Scan for the cell matching the given text and deliver its (X, Y) coordinate at center. 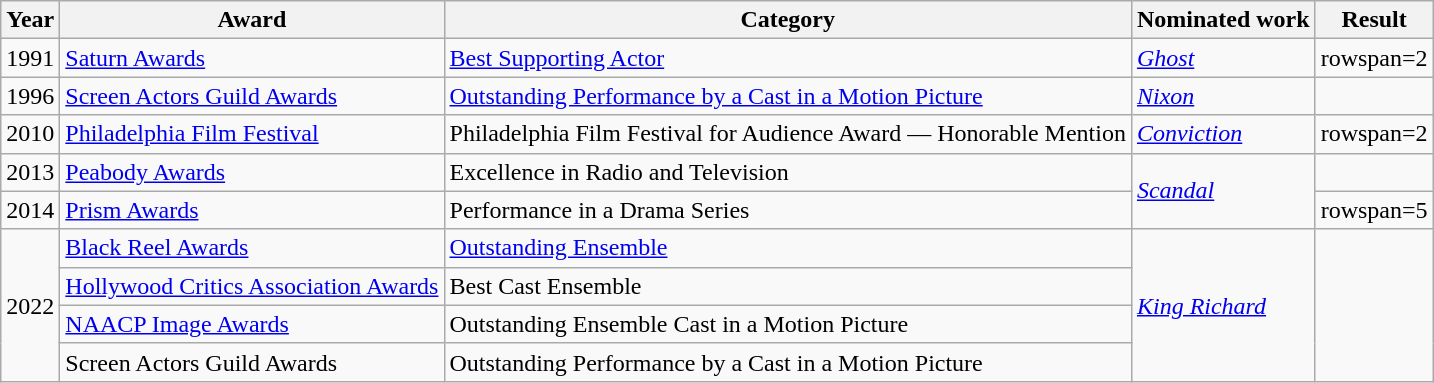
Year (30, 20)
rowspan=5 (1374, 210)
Result (1374, 20)
NAACP Image Awards (252, 324)
Nixon (1223, 96)
Outstanding Ensemble (788, 248)
Category (788, 20)
Prism Awards (252, 210)
Best Cast Ensemble (788, 286)
Saturn Awards (252, 58)
Award (252, 20)
1996 (30, 96)
Performance in a Drama Series (788, 210)
Excellence in Radio and Television (788, 172)
Best Supporting Actor (788, 58)
2010 (30, 134)
Philadelphia Film Festival (252, 134)
Hollywood Critics Association Awards (252, 286)
Ghost (1223, 58)
Conviction (1223, 134)
King Richard (1223, 305)
Nominated work (1223, 20)
Peabody Awards (252, 172)
Outstanding Ensemble Cast in a Motion Picture (788, 324)
1991 (30, 58)
2022 (30, 305)
Scandal (1223, 191)
Black Reel Awards (252, 248)
Philadelphia Film Festival for Audience Award — Honorable Mention (788, 134)
2013 (30, 172)
2014 (30, 210)
